Output the [x, y] coordinate of the center of the cell containing the given text.  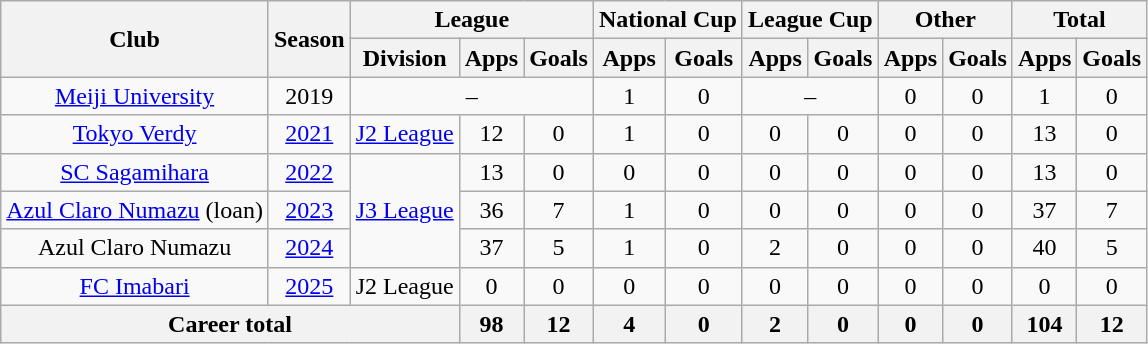
2022 [309, 172]
Tokyo Verdy [135, 134]
98 [491, 324]
Career total [230, 324]
Azul Claro Numazu [135, 248]
Division [404, 58]
Other [945, 20]
2024 [309, 248]
League [472, 20]
Season [309, 39]
J3 League [404, 210]
2025 [309, 286]
Club [135, 39]
FC Imabari [135, 286]
2021 [309, 134]
36 [491, 210]
Total [1079, 20]
League Cup [810, 20]
Meiji University [135, 96]
4 [629, 324]
Azul Claro Numazu (loan) [135, 210]
SC Sagamihara [135, 172]
2019 [309, 96]
40 [1044, 248]
National Cup [668, 20]
104 [1044, 324]
2023 [309, 210]
